Return the [x, y] coordinate for the center point of the cell that contains the specified text.  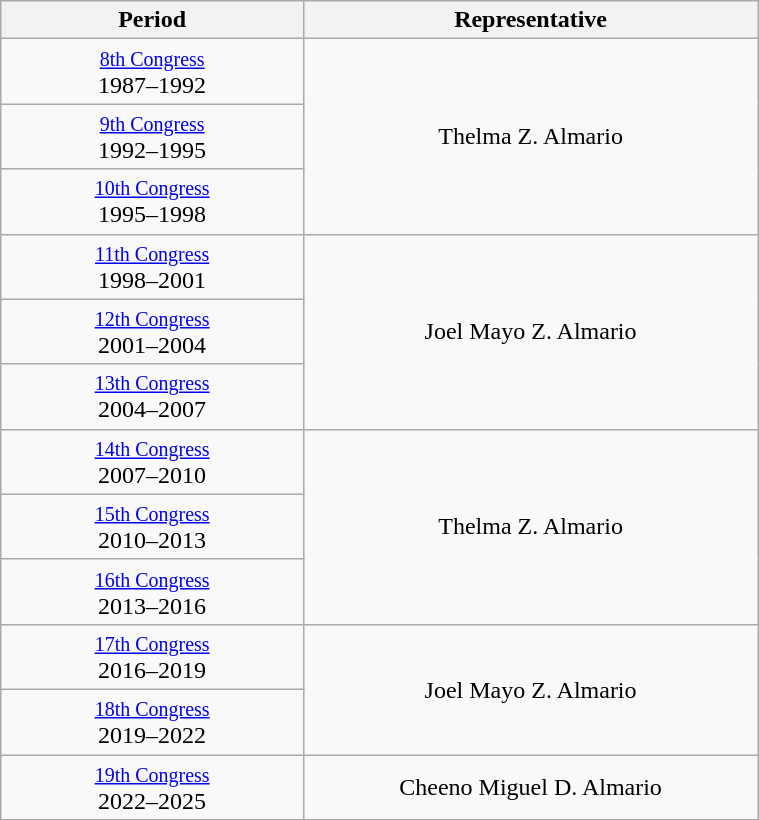
19th Congress2022–2025 [152, 786]
16th Congress2013–2016 [152, 592]
12th Congress2001–2004 [152, 332]
18th Congress2019–2022 [152, 722]
17th Congress2016–2019 [152, 656]
13th Congress2004–2007 [152, 396]
15th Congress2010–2013 [152, 526]
11th Congress1998–2001 [152, 266]
14th Congress2007–2010 [152, 462]
Representative [530, 20]
10th Congress1995–1998 [152, 202]
9th Congress1992–1995 [152, 136]
Period [152, 20]
8th Congress1987–1992 [152, 72]
Cheeno Miguel D. Almario [530, 786]
